Scan for the cell matching the given text and deliver its (x, y) coordinate at center. 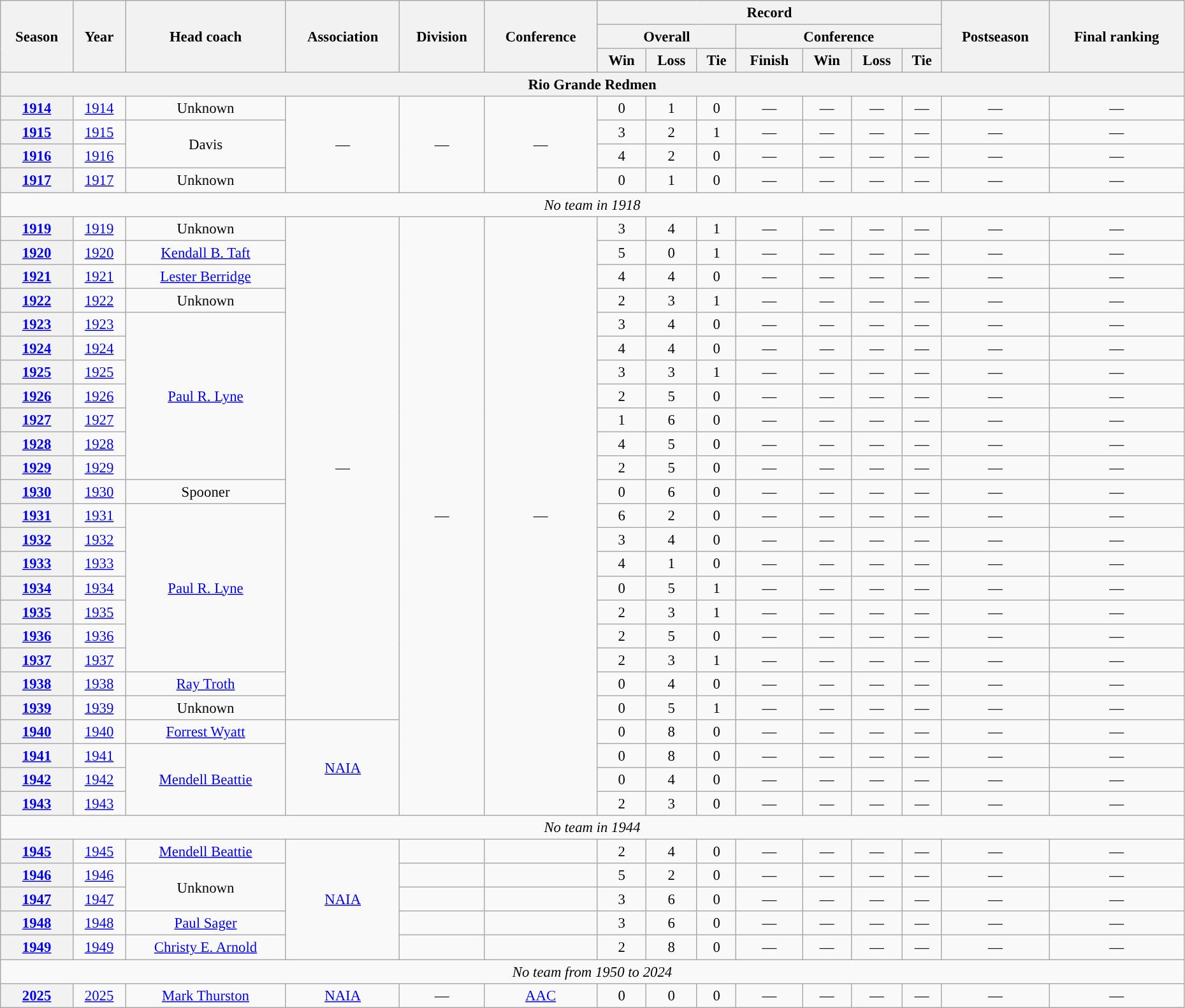
Record (769, 13)
Kendall B. Taft (206, 252)
Head coach (206, 37)
No team from 1950 to 2024 (593, 972)
Year (99, 37)
No team in 1918 (593, 205)
Mark Thurston (206, 995)
Season (37, 37)
Final ranking (1117, 37)
Ray Troth (206, 684)
Christy E. Arnold (206, 947)
Division (442, 37)
Forrest Wyatt (206, 732)
Paul Sager (206, 924)
Davis (206, 144)
Association (343, 37)
Overall (667, 37)
Lester Berridge (206, 276)
Rio Grande Redmen (593, 85)
Spooner (206, 492)
Finish (769, 61)
No team in 1944 (593, 828)
Postseason (996, 37)
AAC (541, 995)
